Detect which cell encompasses the target text, then output its [X, Y] center coordinate. 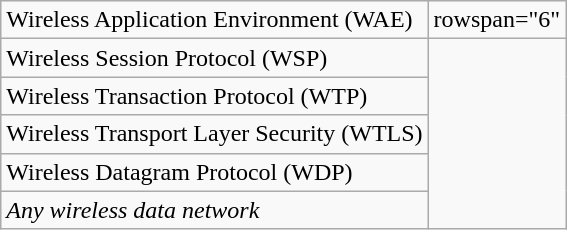
Wireless Session Protocol (WSP) [214, 58]
Wireless Application Environment (WAE) [214, 20]
Wireless Datagram Protocol (WDP) [214, 172]
rowspan="6" [497, 20]
Any wireless data network [214, 210]
Wireless Transaction Protocol (WTP) [214, 96]
Wireless Transport Layer Security (WTLS) [214, 134]
